Pinpoint the cell where the given text exists, returning its (x, y) midpoint coordinate. 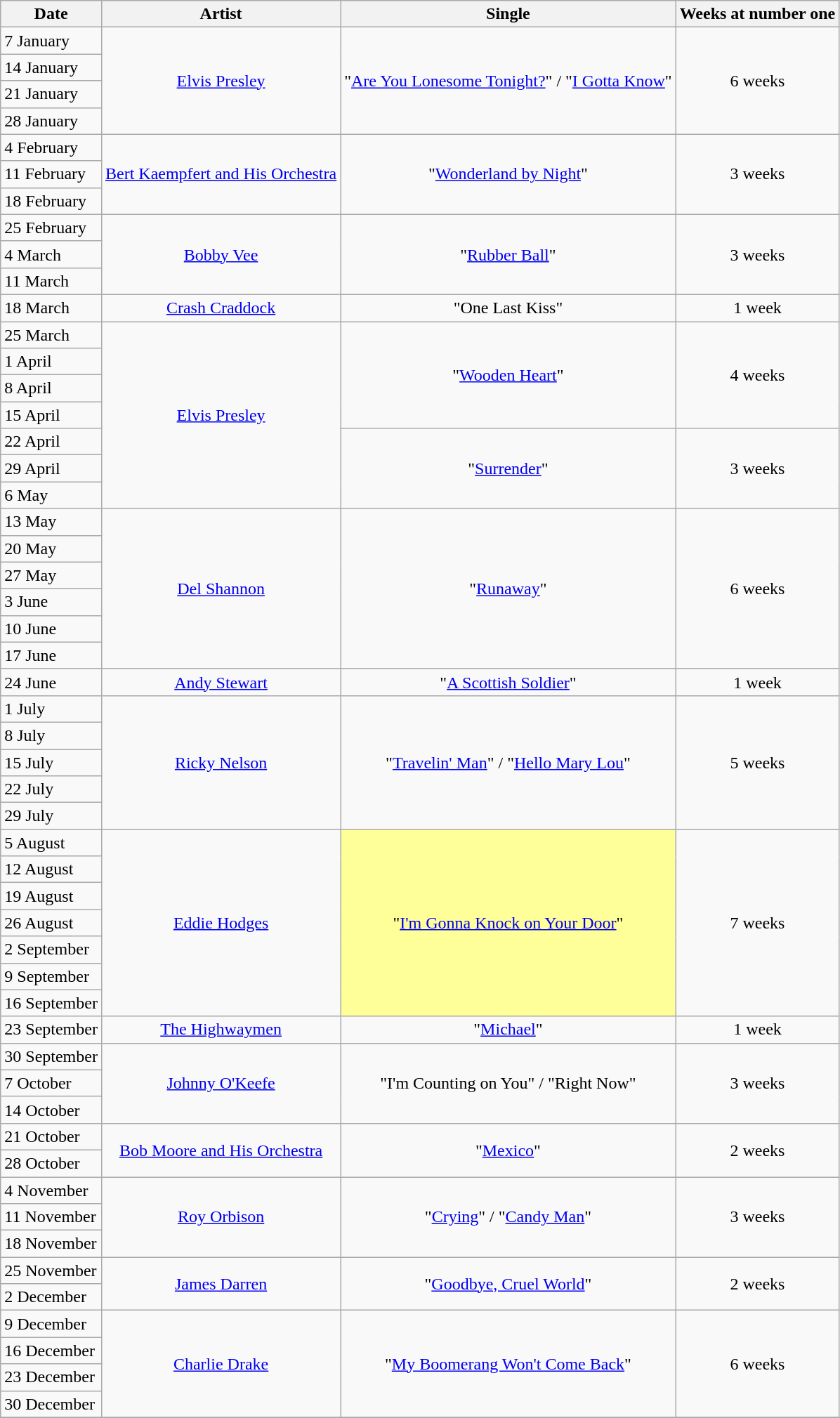
"Wonderland by Night" (508, 174)
Ricky Nelson (221, 762)
14 October (51, 1110)
Date (51, 14)
23 September (51, 1030)
"Mexico" (508, 1150)
"Crying" / "Candy Man" (508, 1217)
"One Last Kiss" (508, 308)
"My Boomerang Won't Come Back" (508, 1364)
30 December (51, 1404)
Johnny O'Keefe (221, 1083)
Artist (221, 14)
Single (508, 14)
15 July (51, 762)
"Travelin' Man" / "Hello Mary Lou" (508, 762)
22 July (51, 789)
4 March (51, 254)
27 May (51, 575)
19 August (51, 896)
Crash Craddock (221, 308)
13 May (51, 522)
21 October (51, 1136)
4 February (51, 147)
9 December (51, 1324)
1 July (51, 709)
2 September (51, 950)
4 weeks (757, 375)
17 June (51, 655)
"Wooden Heart" (508, 375)
29 April (51, 468)
3 June (51, 602)
James Darren (221, 1284)
Eddie Hodges (221, 923)
1 April (51, 362)
9 September (51, 976)
Weeks at number one (757, 14)
7 October (51, 1083)
25 March (51, 335)
Charlie Drake (221, 1364)
5 weeks (757, 762)
"Rubber Ball" (508, 254)
Andy Stewart (221, 682)
28 October (51, 1163)
5 August (51, 843)
24 June (51, 682)
12 August (51, 869)
"Surrender" (508, 468)
8 July (51, 735)
Bobby Vee (221, 254)
Del Shannon (221, 589)
7 January (51, 41)
21 January (51, 94)
6 May (51, 495)
"A Scottish Soldier" (508, 682)
15 April (51, 415)
25 February (51, 228)
18 February (51, 201)
16 September (51, 1003)
18 November (51, 1244)
"Goodbye, Cruel World" (508, 1284)
30 September (51, 1056)
"Are You Lonesome Tonight?" / "I Gotta Know" (508, 81)
10 June (51, 629)
"I'm Counting on You" / "Right Now" (508, 1083)
16 December (51, 1351)
Roy Orbison (221, 1217)
7 weeks (757, 923)
4 November (51, 1190)
11 March (51, 281)
18 March (51, 308)
29 July (51, 816)
20 May (51, 549)
"Michael" (508, 1030)
14 January (51, 67)
11 November (51, 1217)
2 December (51, 1297)
23 December (51, 1377)
Bert Kaempfert and His Orchestra (221, 174)
8 April (51, 388)
Bob Moore and His Orchestra (221, 1150)
The Highwaymen (221, 1030)
"I'm Gonna Knock on Your Door" (508, 923)
26 August (51, 923)
11 February (51, 174)
"Runaway" (508, 589)
22 April (51, 442)
25 November (51, 1271)
28 January (51, 121)
